Provide the (x, y) coordinate of the cell's center where the given text is located.  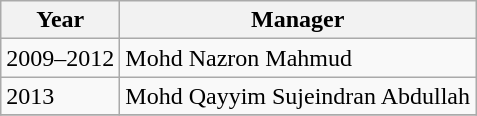
Mohd Nazron Mahmud (298, 58)
Manager (298, 20)
2013 (60, 96)
Year (60, 20)
Mohd Qayyim Sujeindran Abdullah (298, 96)
2009–2012 (60, 58)
